Determine the (X, Y) coordinate at the center of the cell enclosing the given text.  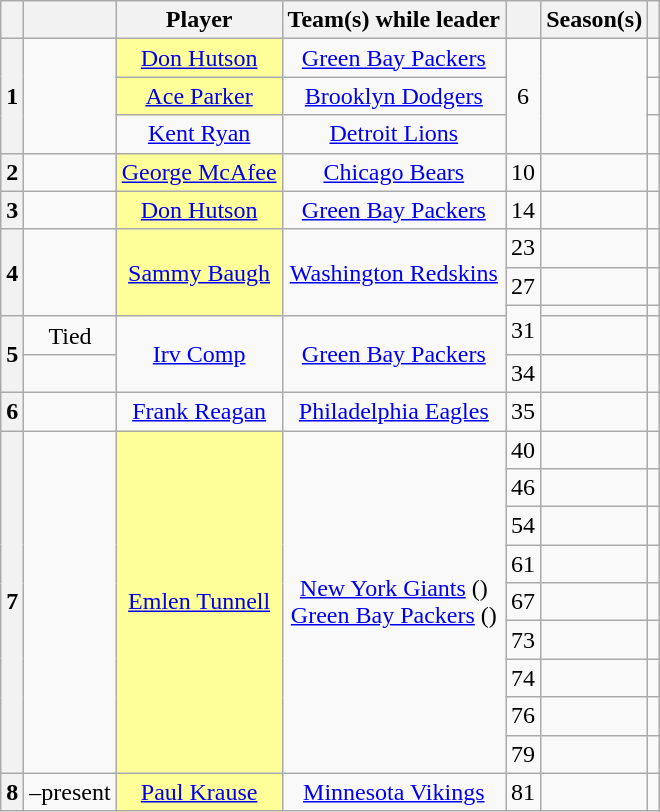
Washington Redskins (394, 272)
Player (199, 20)
Chicago Bears (394, 172)
Paul Krause (199, 792)
4 (12, 272)
31 (524, 330)
3 (12, 210)
79 (524, 754)
76 (524, 716)
Season(s) (594, 20)
Sammy Baugh (199, 272)
7 (12, 602)
Philadelphia Eagles (394, 411)
67 (524, 602)
Irv Comp (199, 354)
Emlen Tunnell (199, 602)
George McAfee (199, 172)
74 (524, 678)
73 (524, 640)
Team(s) while leader (394, 20)
5 (12, 354)
Brooklyn Dodgers (394, 96)
10 (524, 172)
Minnesota Vikings (394, 792)
46 (524, 488)
61 (524, 564)
40 (524, 449)
Kent Ryan (199, 134)
1 (12, 96)
81 (524, 792)
27 (524, 286)
35 (524, 411)
–present (70, 792)
Tied (70, 335)
Detroit Lions (394, 134)
Ace Parker (199, 96)
14 (524, 210)
8 (12, 792)
23 (524, 248)
54 (524, 526)
34 (524, 373)
2 (12, 172)
Frank Reagan (199, 411)
New York Giants ()Green Bay Packers () (394, 602)
